Locate the cell with the specified text and output its (x, y) center coordinate. 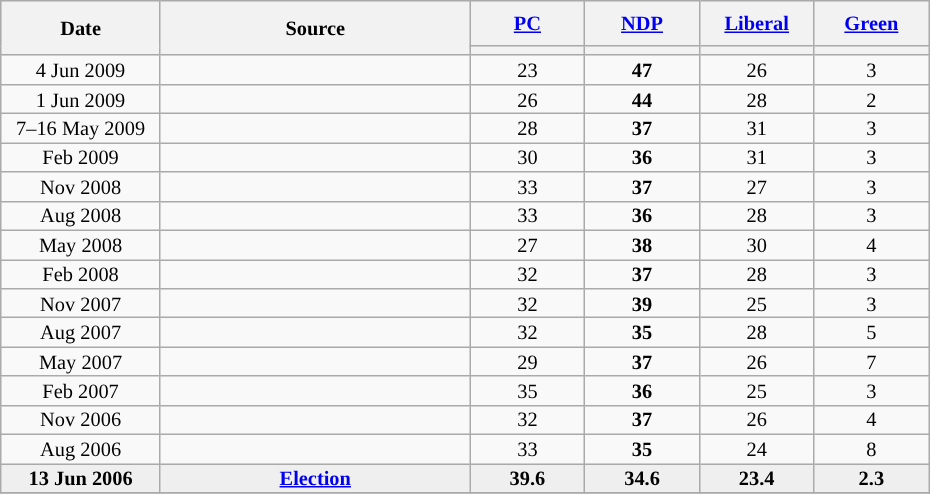
47 (642, 70)
Aug 2008 (81, 216)
2 (872, 98)
Feb 2007 (81, 390)
34.6 (642, 478)
24 (756, 448)
39 (642, 302)
PC (528, 22)
Source (315, 28)
7 (872, 362)
5 (872, 332)
13 Jun 2006 (81, 478)
8 (872, 448)
29 (528, 362)
Date (81, 28)
44 (642, 98)
May 2007 (81, 362)
2.3 (872, 478)
Green (872, 22)
23 (528, 70)
Nov 2006 (81, 420)
Election (315, 478)
Aug 2007 (81, 332)
Aug 2006 (81, 448)
7–16 May 2009 (81, 128)
May 2008 (81, 244)
39.6 (528, 478)
Liberal (756, 22)
Feb 2008 (81, 274)
4 Jun 2009 (81, 70)
23.4 (756, 478)
Nov 2007 (81, 302)
38 (642, 244)
Nov 2008 (81, 186)
NDP (642, 22)
Feb 2009 (81, 156)
1 Jun 2009 (81, 98)
